Capture the cell that displays the provided text and extract its [X, Y] central coordinate. 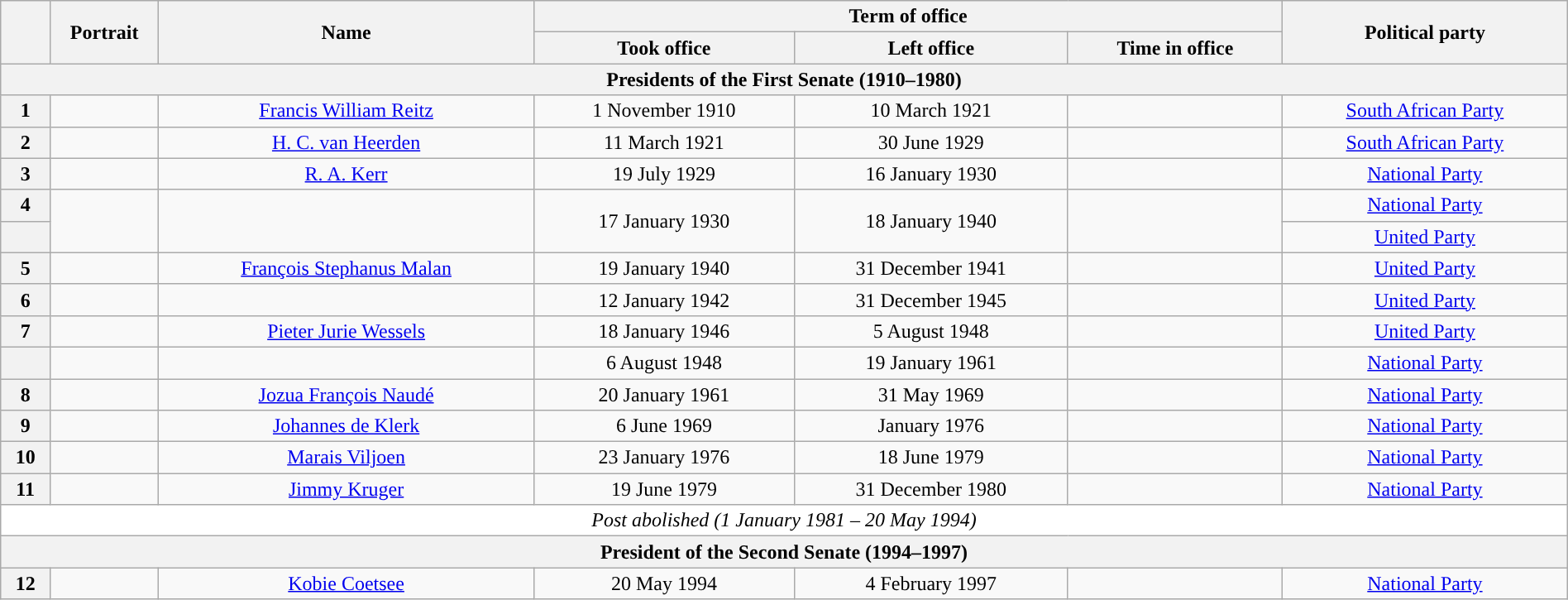
5 [26, 268]
16 January 1930 [931, 174]
François Stephanus Malan [347, 268]
20 January 1961 [663, 395]
1 [26, 111]
19 January 1961 [931, 362]
Post abolished (1 January 1981 – 20 May 1994) [784, 521]
Took office [663, 48]
20 May 1994 [663, 583]
R. A. Kerr [347, 174]
19 January 1940 [663, 268]
Jozua François Naudé [347, 395]
9 [26, 426]
2 [26, 142]
8 [26, 395]
6 August 1948 [663, 362]
Time in office [1174, 48]
January 1976 [931, 426]
7 [26, 331]
Pieter Jurie Wessels [347, 331]
31 December 1980 [931, 489]
18 January 1946 [663, 331]
10 March 1921 [931, 111]
19 June 1979 [663, 489]
19 July 1929 [663, 174]
5 August 1948 [931, 331]
Presidents of the First Senate (1910–1980) [784, 79]
Kobie Coetsee [347, 583]
H. C. van Heerden [347, 142]
18 June 1979 [931, 458]
31 December 1941 [931, 268]
3 [26, 174]
1 November 1910 [663, 111]
17 January 1930 [663, 221]
4 [26, 205]
10 [26, 458]
Left office [931, 48]
18 January 1940 [931, 221]
Term of office [908, 17]
Portrait [104, 32]
11 [26, 489]
Name [347, 32]
11 March 1921 [663, 142]
Marais Viljoen [347, 458]
4 February 1997 [931, 583]
12 January 1942 [663, 300]
6 [26, 300]
Francis William Reitz [347, 111]
12 [26, 583]
6 June 1969 [663, 426]
Johannes de Klerk [347, 426]
31 December 1945 [931, 300]
30 June 1929 [931, 142]
31 May 1969 [931, 395]
Political party [1426, 32]
23 January 1976 [663, 458]
Jimmy Kruger [347, 489]
President of the Second Senate (1994–1997) [784, 552]
